Determine the (x, y) coordinate at the center of the cell enclosing the given text.  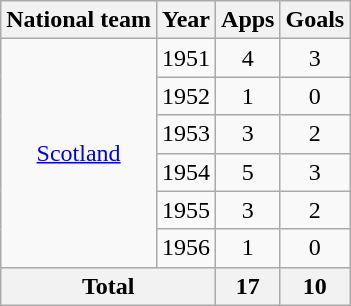
1956 (186, 248)
1953 (186, 134)
Year (186, 20)
Total (108, 286)
1952 (186, 96)
5 (248, 172)
Apps (248, 20)
Goals (315, 20)
National team (79, 20)
1955 (186, 210)
1954 (186, 172)
17 (248, 286)
4 (248, 58)
1951 (186, 58)
10 (315, 286)
Scotland (79, 153)
